Scan for the cell matching the given text and deliver its [X, Y] coordinate at center. 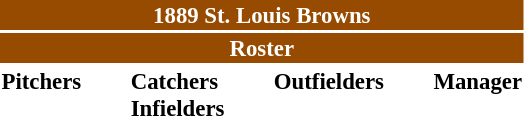
Roster [262, 48]
1889 St. Louis Browns [262, 15]
